Pinpoint the cell where the given text exists, returning its (x, y) midpoint coordinate. 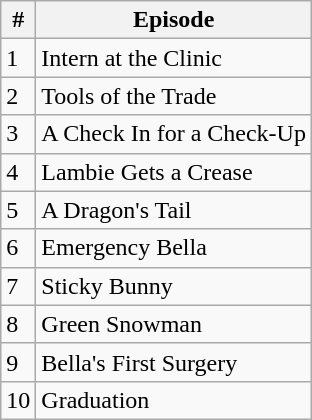
Intern at the Clinic (174, 58)
# (18, 20)
8 (18, 324)
1 (18, 58)
5 (18, 210)
6 (18, 248)
Graduation (174, 400)
A Check In for a Check-Up (174, 134)
Lambie Gets a Crease (174, 172)
A Dragon's Tail (174, 210)
7 (18, 286)
Bella's First Surgery (174, 362)
Sticky Bunny (174, 286)
10 (18, 400)
Episode (174, 20)
Emergency Bella (174, 248)
9 (18, 362)
Green Snowman (174, 324)
3 (18, 134)
4 (18, 172)
2 (18, 96)
Tools of the Trade (174, 96)
